Capture the cell that displays the provided text and extract its [x, y] central coordinate. 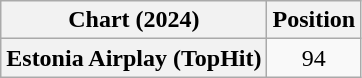
Chart (2024) [134, 20]
Position [314, 20]
Estonia Airplay (TopHit) [134, 58]
94 [314, 58]
